Identify which cell holds the provided text, then report its (x, y) central coordinate. 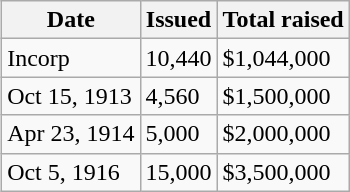
Oct 15, 1913 (71, 96)
Oct 5, 1916 (71, 172)
Total raised (283, 20)
$3,500,000 (283, 172)
$1,500,000 (283, 96)
5,000 (178, 134)
10,440 (178, 58)
4,560 (178, 96)
Apr 23, 1914 (71, 134)
Incorp (71, 58)
$2,000,000 (283, 134)
15,000 (178, 172)
$1,044,000 (283, 58)
Issued (178, 20)
Date (71, 20)
